Return the [X, Y] coordinate for the center point of the cell that contains the specified text.  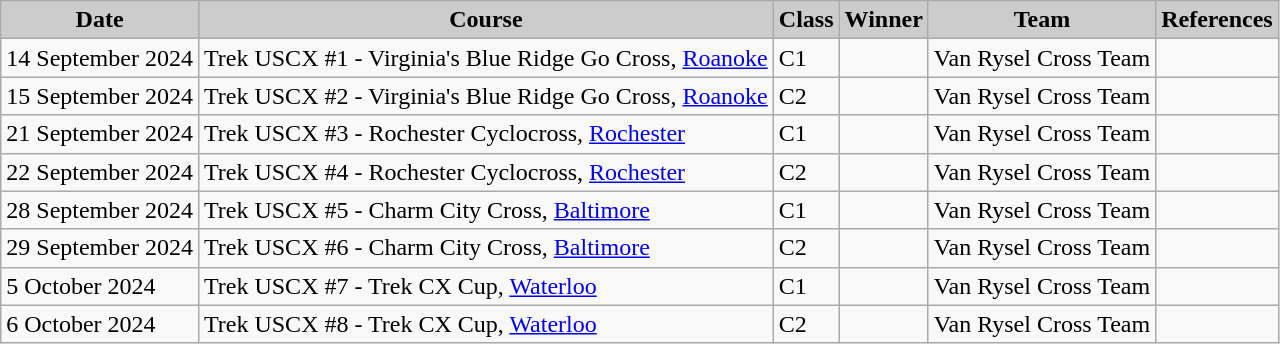
Course [486, 20]
5 October 2024 [100, 286]
28 September 2024 [100, 210]
Trek USCX #5 - Charm City Cross, Baltimore [486, 210]
29 September 2024 [100, 248]
Winner [884, 20]
References [1218, 20]
21 September 2024 [100, 134]
Team [1042, 20]
22 September 2024 [100, 172]
Trek USCX #4 - Rochester Cyclocross, Rochester [486, 172]
Class [806, 20]
15 September 2024 [100, 96]
Trek USCX #6 - Charm City Cross, Baltimore [486, 248]
Trek USCX #1 - Virginia's Blue Ridge Go Cross, Roanoke [486, 58]
14 September 2024 [100, 58]
Trek USCX #3 - Rochester Cyclocross, Rochester [486, 134]
Trek USCX #8 - Trek CX Cup, Waterloo [486, 324]
Trek USCX #2 - Virginia's Blue Ridge Go Cross, Roanoke [486, 96]
6 October 2024 [100, 324]
Trek USCX #7 - Trek CX Cup, Waterloo [486, 286]
Date [100, 20]
